Provide the (x, y) coordinate of the cell's center where the given text is located.  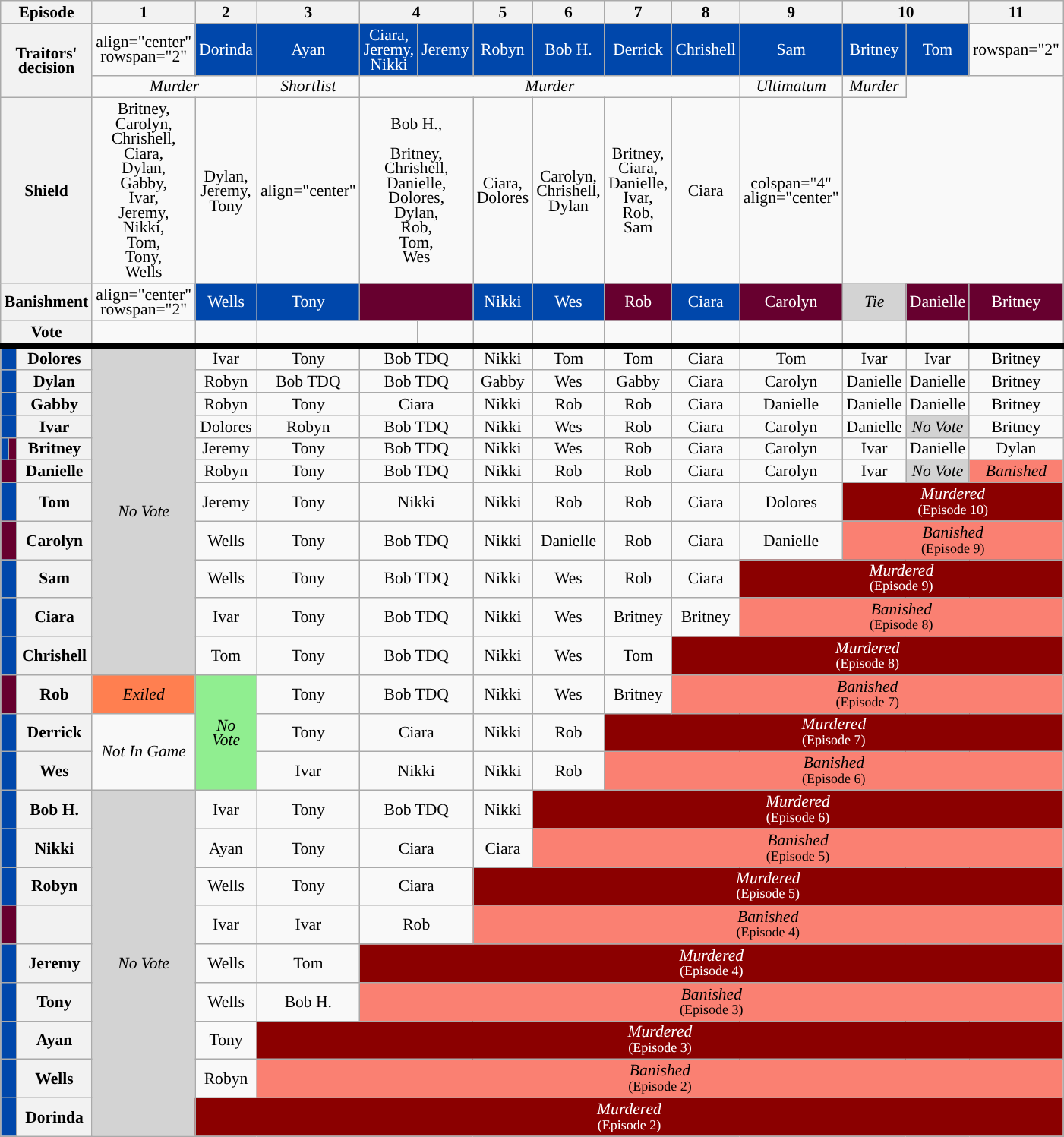
Ultimatum (791, 87)
2 (226, 12)
8 (705, 12)
11 (1016, 12)
7 (638, 12)
Vote (46, 333)
colspan="4" align="center" (791, 191)
Banished(Episode 3) (712, 1003)
Murdered(Episode 7) (834, 732)
Traitors'decision (46, 61)
Murdered(Episode 6) (797, 810)
Britney,Ciara,Danielle,Ivar,Rob,Sam (638, 191)
Episode (46, 12)
Not In Game (144, 752)
align="center" (308, 191)
10 (906, 12)
Britney,Carolyn,Chrishell,Ciara,Dylan,Gabby,Ivar,Jeremy,Nikki,Tom,Tony,Wells (144, 191)
Banished(Episode 8) (901, 618)
Carolyn,Chrishell,Dylan (568, 191)
Murdered(Episode 8) (867, 656)
Shield (46, 191)
4 (416, 12)
Tie (875, 302)
Banished(Episode 4) (769, 925)
Shortlist (308, 87)
Murdered(Episode 5) (769, 887)
Murdered(Episode 2) (629, 1118)
Exiled (144, 694)
Murdered(Episode 9) (901, 579)
9 (791, 12)
rowspan="2" (1016, 50)
Banishment (46, 302)
Banished(Episode 9) (953, 541)
6 (568, 12)
Banished(Episode 2) (660, 1079)
1 (144, 12)
5 (503, 12)
3 (308, 12)
Ciara,Jeremy,Nikki (389, 50)
Dylan,Jeremy,Tony (226, 191)
Bob H.,Britney,Chrishell,Danielle,Dolores,Dylan,Rob,Tom,Wes (416, 191)
Ciara,Dolores (503, 191)
Banished(Episode 5) (797, 848)
NoVote (226, 733)
Banished (1016, 472)
Banished(Episode 6) (834, 772)
Murdered(Episode 10) (953, 503)
Murdered(Episode 4) (712, 963)
Murdered(Episode 3) (660, 1041)
Banished(Episode 7) (867, 694)
